Scan for the cell matching the given text and deliver its [x, y] coordinate at center. 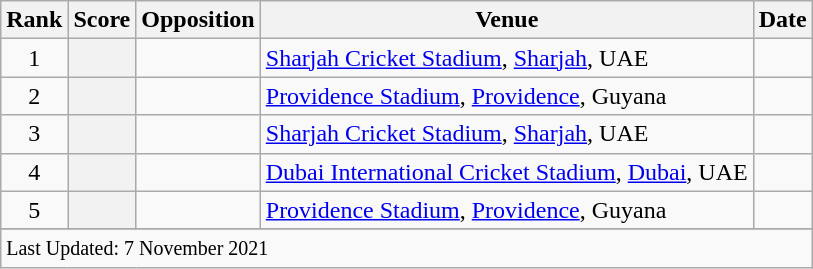
5 [34, 210]
Venue [506, 20]
4 [34, 172]
3 [34, 134]
1 [34, 58]
Last Updated: 7 November 2021 [407, 248]
Date [782, 20]
Score [102, 20]
Opposition [198, 20]
Rank [34, 20]
Dubai International Cricket Stadium, Dubai, UAE [506, 172]
2 [34, 96]
